Capture the cell that displays the provided text and extract its (x, y) central coordinate. 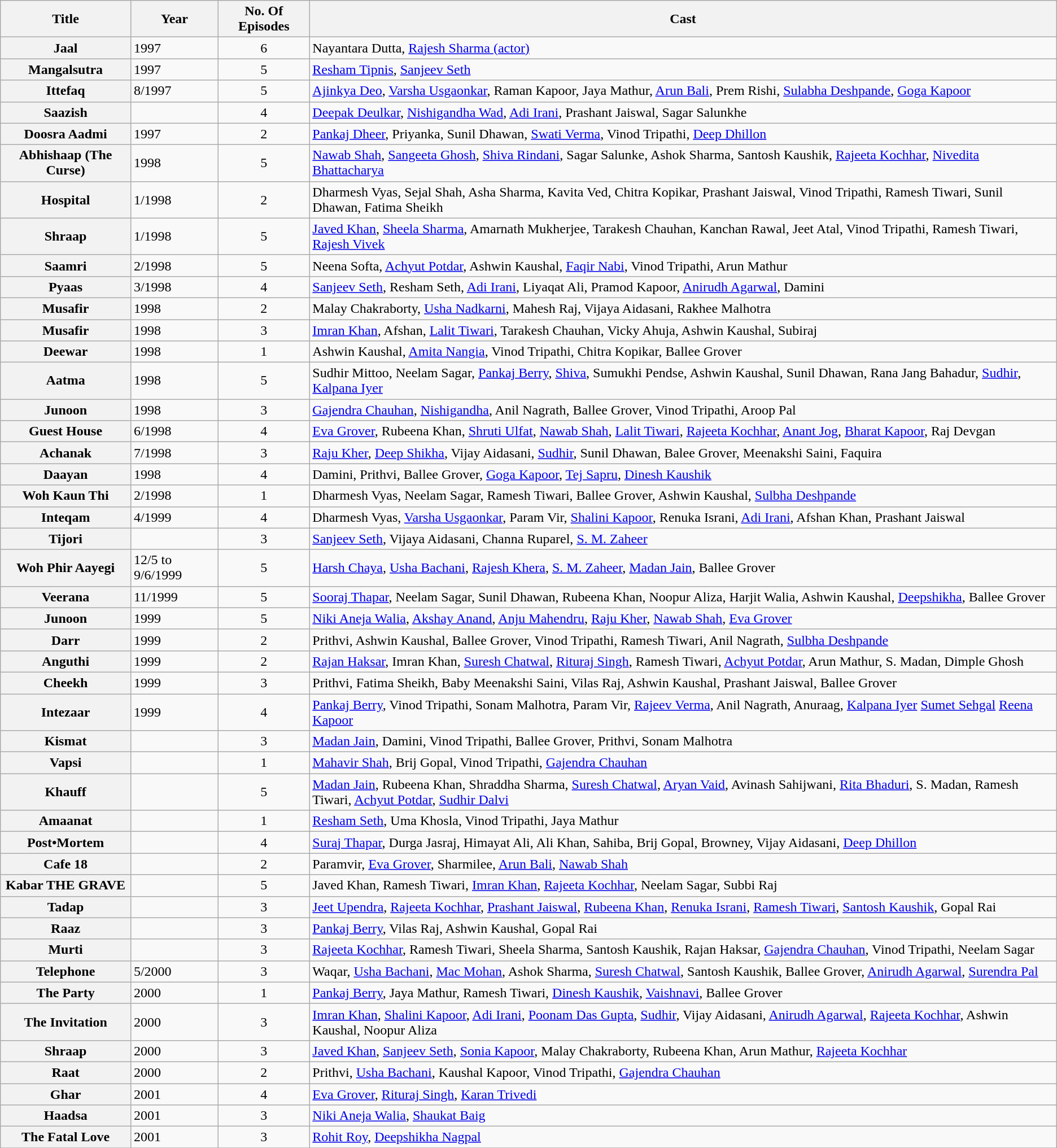
Woh Phir Aayegi (65, 568)
Javed Khan, Ramesh Tiwari, Imran Khan, Rajeeta Kochhar, Neelam Sagar, Subbi Raj (683, 885)
Gajendra Chauhan, Nishigandha, Anil Nagrath, Ballee Grover, Vinod Tripathi, Aroop Pal (683, 410)
Prithvi, Ashwin Kaushal, Ballee Grover, Vinod Tripathi, Ramesh Tiwari, Anil Nagrath, Sulbha Deshpande (683, 640)
Neena Softa, Achyut Potdar, Ashwin Kaushal, Faqir Nabi, Vinod Tripathi, Arun Mathur (683, 265)
Kismat (65, 741)
11/1999 (174, 597)
The Party (65, 993)
Eva Grover, Rituraj Singh, Karan Trivedi (683, 1094)
Javed Khan, Sheela Sharma, Amarnath Mukherjee, Tarakesh Chauhan, Kanchan Rawal, Jeet Atal, Vinod Tripathi, Ramesh Tiwari, Rajesh Vivek (683, 236)
Haadsa (65, 1116)
Resham Tipnis, Sanjeev Seth (683, 69)
Niki Aneja Walia, Shaukat Baig (683, 1116)
Cafe 18 (65, 864)
Raaz (65, 928)
Jeet Upendra, Rajeeta Kochhar, Prashant Jaiswal, Rubeena Khan, Renuka Israni, Ramesh Tiwari, Santosh Kaushik, Gopal Rai (683, 907)
Dharmesh Vyas, Sejal Shah, Asha Sharma, Kavita Ved, Chitra Kopikar, Prashant Jaiswal, Vinod Tripathi, Ramesh Tiwari, Sunil Dhawan, Fatima Sheikh (683, 200)
Daayan (65, 474)
Doosra Aadmi (65, 134)
Dharmesh Vyas, Neelam Sagar, Ramesh Tiwari, Ballee Grover, Ashwin Kaushal, Sulbha Deshpande (683, 496)
Anguthi (65, 661)
Kabar THE GRAVE (65, 885)
8/1997 (174, 91)
Saamri (65, 265)
6 (264, 48)
Murti (65, 950)
Title (65, 19)
The Fatal Love (65, 1137)
Raat (65, 1072)
Tijori (65, 539)
Harsh Chaya, Usha Bachani, Rajesh Khera, S. M. Zaheer, Madan Jain, Ballee Grover (683, 568)
Ajinkya Deo, Varsha Usgaonkar, Raman Kapoor, Jaya Mathur, Arun Bali, Prem Rishi, Sulabha Deshpande, Goga Kapoor (683, 91)
Raju Kher, Deep Shikha, Vijay Aidasani, Sudhir, Sunil Dhawan, Balee Grover, Meenakshi Saini, Faquira (683, 453)
Darr (65, 640)
6/1998 (174, 431)
Pankaj Berry, Vilas Raj, Ashwin Kaushal, Gopal Rai (683, 928)
Abhishaap (The Curse) (65, 163)
Amaanat (65, 821)
Deepak Deulkar, Nishigandha Wad, Adi Irani, Prashant Jaiswal, Sagar Salunkhe (683, 112)
Cast (683, 19)
Damini, Prithvi, Ballee Grover, Goga Kapoor, Tej Sapru, Dinesh Kaushik (683, 474)
Malay Chakraborty, Usha Nadkarni, Mahesh Raj, Vijaya Aidasani, Rakhee Malhotra (683, 308)
Telephone (65, 971)
Saazish (65, 112)
Inteqam (65, 517)
Jaal (65, 48)
Nawab Shah, Sangeeta Ghosh, Shiva Rindani, Sagar Salunke, Ashok Sharma, Santosh Kaushik, Rajeeta Kochhar, Nivedita Bhattacharya (683, 163)
Ghar (65, 1094)
Eva Grover, Rubeena Khan, Shruti Ulfat, Nawab Shah, Lalit Tiwari, Rajeeta Kochhar, Anant Jog, Bharat Kapoor, Raj Devgan (683, 431)
Veerana (65, 597)
Waqar, Usha Bachani, Mac Mohan, Ashok Sharma, Suresh Chatwal, Santosh Kaushik, Ballee Grover, Anirudh Agarwal, Surendra Pal (683, 971)
The Invitation (65, 1022)
Post•Mortem (65, 843)
Nayantara Dutta, Rajesh Sharma (actor) (683, 48)
Sudhir Mittoo, Neelam Sagar, Pankaj Berry, Shiva, Sumukhi Pendse, Ashwin Kaushal, Sunil Dhawan, Rana Jang Bahadur, Sudhir, Kalpana Iyer (683, 381)
Imran Khan, Afshan, Lalit Tiwari, Tarakesh Chauhan, Vicky Ahuja, Ashwin Kaushal, Subiraj (683, 330)
Pyaas (65, 287)
No. Of Episodes (264, 19)
12/5 to 9/6/1999 (174, 568)
Paramvir, Eva Grover, Sharmilee, Arun Bali, Nawab Shah (683, 864)
Pankaj Berry, Jaya Mathur, Ramesh Tiwari, Dinesh Kaushik, Vaishnavi, Ballee Grover (683, 993)
Sanjeev Seth, Resham Seth, Adi Irani, Liyaqat Ali, Pramod Kapoor, Anirudh Agarwal, Damini (683, 287)
Year (174, 19)
Woh Kaun Thi (65, 496)
Rajeeta Kochhar, Ramesh Tiwari, Sheela Sharma, Santosh Kaushik, Rajan Haksar, Gajendra Chauhan, Vinod Tripathi, Neelam Sagar (683, 950)
Mangalsutra (65, 69)
Deewar (65, 352)
Imran Khan, Shalini Kapoor, Adi Irani, Poonam Das Gupta, Sudhir, Vijay Aidasani, Anirudh Agarwal, Rajeeta Kochhar, Ashwin Kaushal, Noopur Aliza (683, 1022)
Vapsi (65, 763)
Guest House (65, 431)
Dharmesh Vyas, Varsha Usgaonkar, Param Vir, Shalini Kapoor, Renuka Israni, Adi Irani, Afshan Khan, Prashant Jaiswal (683, 517)
Suraj Thapar, Durga Jasraj, Himayat Ali, Ali Khan, Sahiba, Brij Gopal, Browney, Vijay Aidasani, Deep Dhillon (683, 843)
Niki Aneja Walia, Akshay Anand, Anju Mahendru, Raju Kher, Nawab Shah, Eva Grover (683, 618)
Hospital (65, 200)
Cheekh (65, 683)
Resham Seth, Uma Khosla, Vinod Tripathi, Jaya Mathur (683, 821)
Tadap (65, 907)
Ashwin Kaushal, Amita Nangia, Vinod Tripathi, Chitra Kopikar, Ballee Grover (683, 352)
Madan Jain, Damini, Vinod Tripathi, Ballee Grover, Prithvi, Sonam Malhotra (683, 741)
Ittefaq (65, 91)
Rohit Roy, Deepshikha Nagpal (683, 1137)
3/1998 (174, 287)
Aatma (65, 381)
Sanjeev Seth, Vijaya Aidasani, Channa Ruparel, S. M. Zaheer (683, 539)
Intezaar (65, 712)
Pankaj Dheer, Priyanka, Sunil Dhawan, Swati Verma, Vinod Tripathi, Deep Dhillon (683, 134)
Sooraj Thapar, Neelam Sagar, Sunil Dhawan, Rubeena Khan, Noopur Aliza, Harjit Walia, Ashwin Kaushal, Deepshikha, Ballee Grover (683, 597)
Pankaj Berry, Vinod Tripathi, Sonam Malhotra, Param Vir, Rajeev Verma, Anil Nagrath, Anuraag, Kalpana Iyer Sumet Sehgal Reena Kapoor (683, 712)
Achanak (65, 453)
Khauff (65, 792)
Prithvi, Fatima Sheikh, Baby Meenakshi Saini, Vilas Raj, Ashwin Kaushal, Prashant Jaiswal, Ballee Grover (683, 683)
Mahavir Shah, Brij Gopal, Vinod Tripathi, Gajendra Chauhan (683, 763)
Javed Khan, Sanjeev Seth, Sonia Kapoor, Malay Chakraborty, Rubeena Khan, Arun Mathur, Rajeeta Kochhar (683, 1051)
4/1999 (174, 517)
7/1998 (174, 453)
Rajan Haksar, Imran Khan, Suresh Chatwal, Rituraj Singh, Ramesh Tiwari, Achyut Potdar, Arun Mathur, S. Madan, Dimple Ghosh (683, 661)
Prithvi, Usha Bachani, Kaushal Kapoor, Vinod Tripathi, Gajendra Chauhan (683, 1072)
5/2000 (174, 971)
